Pinpoint the cell where the given text exists, returning its [X, Y] midpoint coordinate. 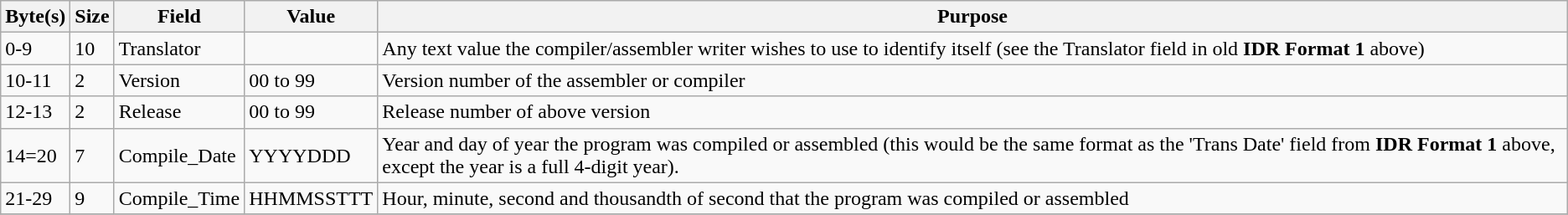
21-29 [35, 198]
Translator [179, 49]
7 [92, 156]
10 [92, 49]
Compile_Time [179, 198]
Release [179, 112]
Byte(s) [35, 17]
Release number of above version [972, 112]
HHMMSSTTT [312, 198]
Value [312, 17]
YYYYDDD [312, 156]
Size [92, 17]
10-11 [35, 80]
9 [92, 198]
Hour, minute, second and thousandth of second that the program was compiled or assembled [972, 198]
Version number of the assembler or compiler [972, 80]
Version [179, 80]
12-13 [35, 112]
Any text value the compiler/assembler writer wishes to use to identify itself (see the Translator field in old IDR Format 1 above) [972, 49]
Purpose [972, 17]
Compile_Date [179, 156]
Field [179, 17]
14=20 [35, 156]
0-9 [35, 49]
